Search for the cell housing the specified text and yield its [X, Y] center coordinate. 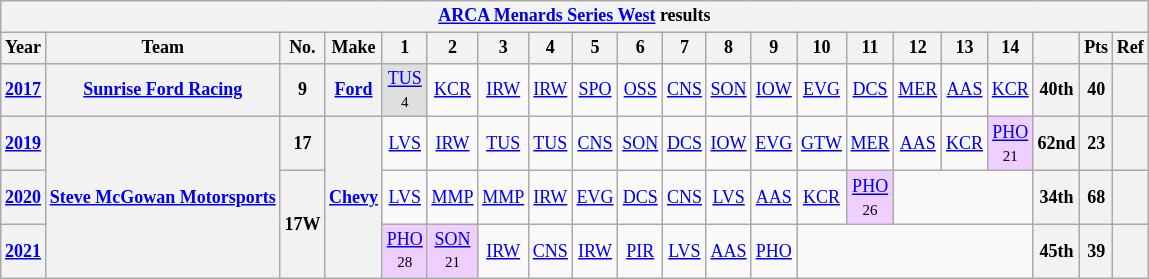
17 [302, 144]
OSS [640, 90]
8 [728, 48]
GTW [822, 144]
Ref [1130, 48]
23 [1096, 144]
PHO28 [404, 251]
Steve McGowan Motorsports [162, 198]
7 [685, 48]
SON21 [452, 251]
Chevy [354, 198]
2020 [24, 197]
10 [822, 48]
2 [452, 48]
62nd [1056, 144]
TUS4 [404, 90]
Make [354, 48]
2021 [24, 251]
40 [1096, 90]
5 [595, 48]
PIR [640, 251]
Sunrise Ford Racing [162, 90]
PHO26 [870, 197]
PHO21 [1010, 144]
PHO [774, 251]
Ford [354, 90]
11 [870, 48]
13 [965, 48]
2017 [24, 90]
3 [504, 48]
34th [1056, 197]
Year [24, 48]
ARCA Menards Series West results [574, 16]
17W [302, 224]
Pts [1096, 48]
SPO [595, 90]
6 [640, 48]
4 [550, 48]
Team [162, 48]
2019 [24, 144]
40th [1056, 90]
68 [1096, 197]
12 [918, 48]
No. [302, 48]
39 [1096, 251]
1 [404, 48]
45th [1056, 251]
14 [1010, 48]
